From the cell containing the given text, extract its center point as (X, Y) coordinate. 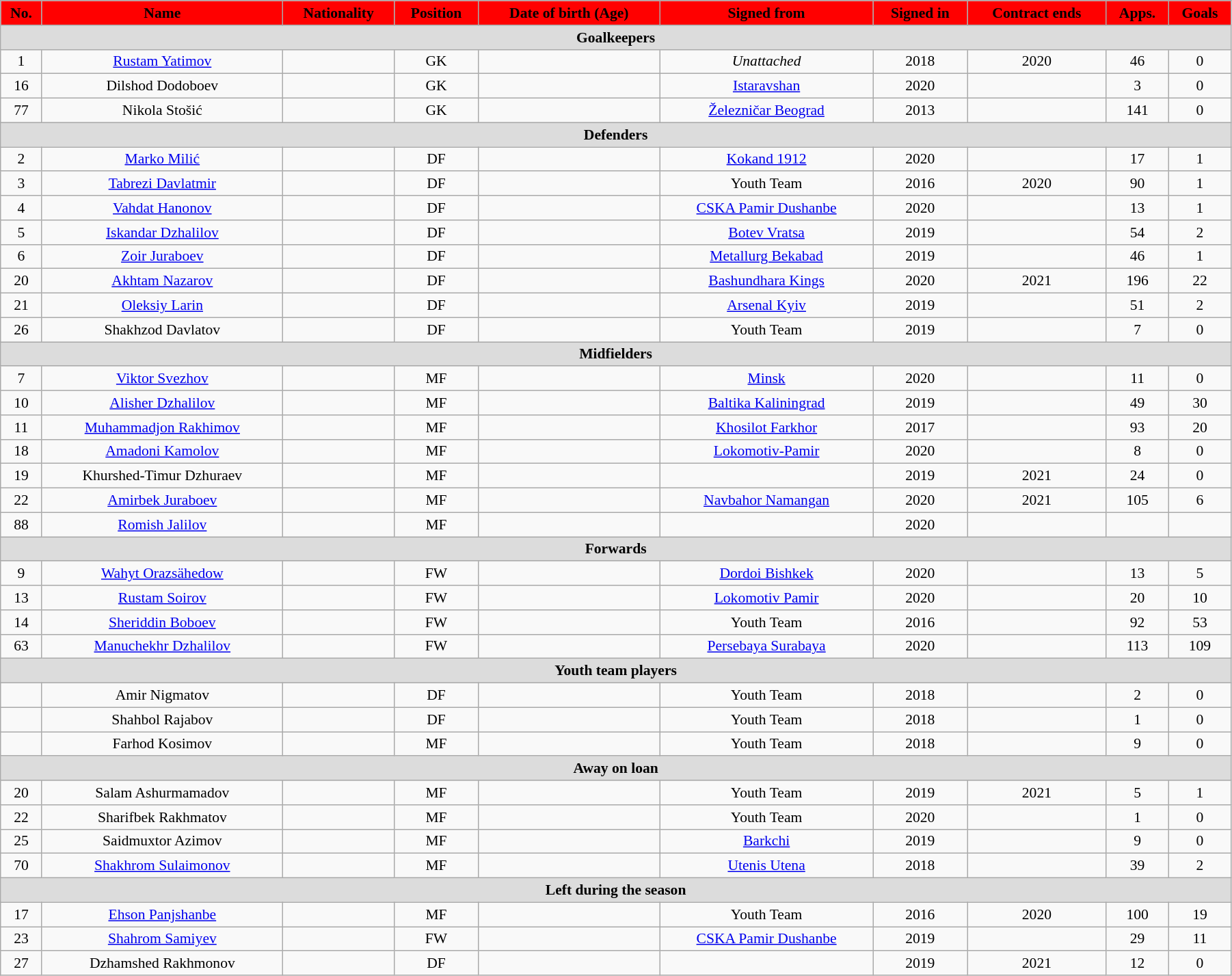
Navbahor Namangan (767, 501)
8 (1138, 451)
Amadoni Kamolov (162, 451)
Muhammadjon Rakhimov (162, 427)
Metallurg Bekabad (767, 256)
16 (22, 86)
Farhod Kosimov (162, 744)
2013 (920, 111)
Khurshed-Timur Dzhuraev (162, 476)
Nationality (338, 13)
4 (22, 208)
Arsenal Kyiv (767, 306)
Istaravshan (767, 86)
Sharifbek Rakhmatov (162, 817)
Sheriddin Boboev (162, 622)
2017 (920, 427)
Lokomotiv-Pamir (767, 451)
51 (1138, 306)
49 (1138, 403)
Kokand 1912 (767, 159)
Shakhzod Davlatov (162, 330)
21 (22, 306)
Zoir Juraboev (162, 256)
Dzhamshed Rakhmonov (162, 964)
Khosilot Farkhor (767, 427)
141 (1138, 111)
Romish Jalilov (162, 525)
Dordoi Bishkek (767, 574)
Amir Nigmatov (162, 696)
Nikola Stošić (162, 111)
Amirbek Juraboev (162, 501)
88 (22, 525)
Date of birth (Age) (569, 13)
No. (22, 13)
Forwards (616, 549)
Marko Milić (162, 159)
Viktor Svezhov (162, 379)
Name (162, 13)
Tabrezi Davlatmir (162, 184)
Barkchi (767, 841)
Youth team players (616, 671)
Baltika Kaliningrad (767, 403)
Bashundhara Kings (767, 281)
63 (22, 646)
Signed in (920, 13)
Goalkeepers (616, 38)
27 (22, 964)
90 (1138, 184)
54 (1138, 233)
92 (1138, 622)
Rustam Soirov (162, 598)
Ehson Panjshanbe (162, 914)
Persebaya Surabaya (767, 646)
Železničar Beograd (767, 111)
Saidmuxtor Azimov (162, 841)
14 (22, 622)
Iskandar Dzhalilov (162, 233)
53 (1199, 622)
100 (1138, 914)
Oleksiy Larin (162, 306)
Position (436, 13)
Shahrom Samiyev (162, 939)
26 (22, 330)
Defenders (616, 135)
Utenis Utena (767, 866)
77 (22, 111)
18 (22, 451)
Alisher Dzhalilov (162, 403)
Contract ends (1036, 13)
Away on loan (616, 769)
Shakhrom Sulaimonov (162, 866)
Botev Vratsa (767, 233)
Lokomotiv Pamir (767, 598)
Rustam Yatimov (162, 62)
Wahyt Orazsähedow (162, 574)
196 (1138, 281)
Midfielders (616, 354)
Shahbol Rajabov (162, 720)
Goals (1199, 13)
Left during the season (616, 891)
Unattached (767, 62)
Apps. (1138, 13)
Akhtam Nazarov (162, 281)
Signed from (767, 13)
93 (1138, 427)
109 (1199, 646)
Vahdat Hanonov (162, 208)
24 (1138, 476)
12 (1138, 964)
25 (22, 841)
29 (1138, 939)
30 (1199, 403)
Dilshod Dodoboev (162, 86)
39 (1138, 866)
Salam Ashurmamadov (162, 793)
Manuchekhr Dzhalilov (162, 646)
113 (1138, 646)
70 (22, 866)
Minsk (767, 379)
23 (22, 939)
105 (1138, 501)
